Find where the given text appears and provide that cell's center as [x, y] coordinate. 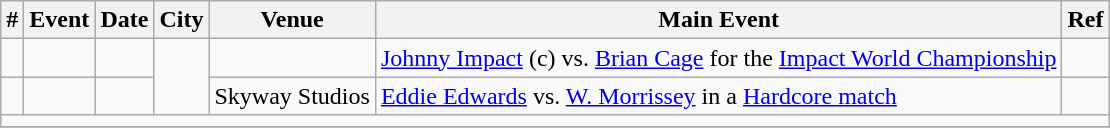
Eddie Edwards vs. W. Morrissey in a Hardcore match [718, 96]
City [182, 20]
Johnny Impact (c) vs. Brian Cage for the Impact World Championship [718, 58]
Date [124, 20]
Skyway Studios [292, 96]
Main Event [718, 20]
# [12, 20]
Venue [292, 20]
Ref [1086, 20]
Event [60, 20]
